For the text-containing cell, return its midpoint in [X, Y] coordinate format. 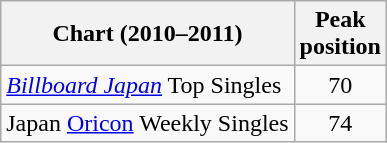
Chart (2010–2011) [148, 34]
Japan Oricon Weekly Singles [148, 123]
Billboard Japan Top Singles [148, 85]
Peakposition [340, 34]
70 [340, 85]
74 [340, 123]
